From the cell containing the given text, extract its center point as [x, y] coordinate. 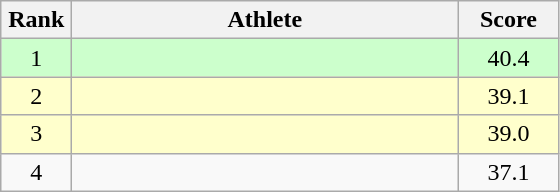
39.1 [508, 96]
39.0 [508, 134]
3 [36, 134]
Athlete [265, 20]
4 [36, 172]
40.4 [508, 58]
37.1 [508, 172]
1 [36, 58]
Rank [36, 20]
2 [36, 96]
Score [508, 20]
